Identify which cell holds the provided text, then report its [x, y] central coordinate. 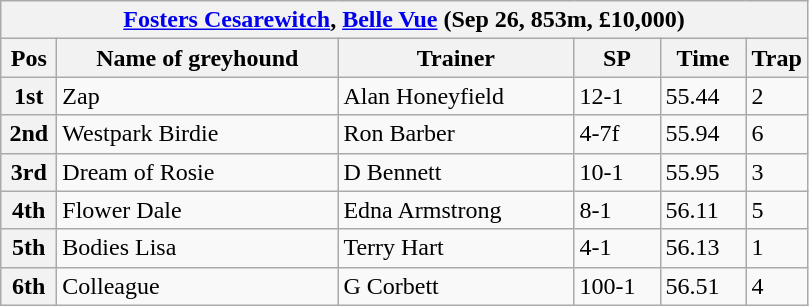
D Bennett [456, 172]
4 [776, 286]
3 [776, 172]
2nd [29, 134]
5 [776, 210]
1 [776, 248]
56.11 [703, 210]
Colleague [198, 286]
Edna Armstrong [456, 210]
Pos [29, 58]
6th [29, 286]
8-1 [617, 210]
10-1 [617, 172]
100-1 [617, 286]
5th [29, 248]
4th [29, 210]
4-7f [617, 134]
Alan Honeyfield [456, 96]
Ron Barber [456, 134]
Dream of Rosie [198, 172]
3rd [29, 172]
1st [29, 96]
4-1 [617, 248]
56.51 [703, 286]
Flower Dale [198, 210]
Time [703, 58]
SP [617, 58]
Bodies Lisa [198, 248]
55.95 [703, 172]
Name of greyhound [198, 58]
12-1 [617, 96]
G Corbett [456, 286]
56.13 [703, 248]
Trap [776, 58]
55.94 [703, 134]
2 [776, 96]
Westpark Birdie [198, 134]
Zap [198, 96]
Terry Hart [456, 248]
6 [776, 134]
Trainer [456, 58]
55.44 [703, 96]
Fosters Cesarewitch, Belle Vue (Sep 26, 853m, £10,000) [404, 20]
